Capture the cell that displays the provided text and extract its [x, y] central coordinate. 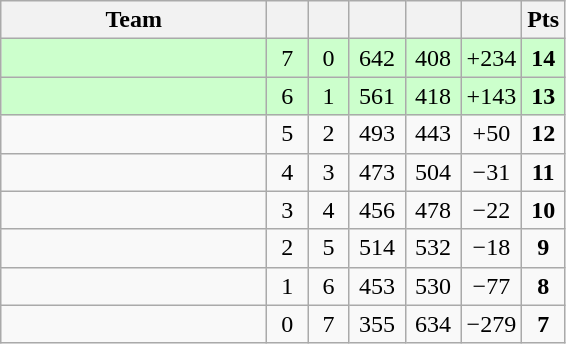
−31 [492, 172]
473 [377, 172]
493 [377, 134]
13 [544, 96]
561 [377, 96]
14 [544, 58]
−18 [492, 248]
11 [544, 172]
−279 [492, 324]
+234 [492, 58]
+50 [492, 134]
+143 [492, 96]
9 [544, 248]
443 [433, 134]
355 [377, 324]
634 [433, 324]
478 [433, 210]
530 [433, 286]
Pts [544, 20]
456 [377, 210]
8 [544, 286]
Team [134, 20]
514 [377, 248]
−77 [492, 286]
−22 [492, 210]
408 [433, 58]
10 [544, 210]
504 [433, 172]
12 [544, 134]
642 [377, 58]
453 [377, 286]
532 [433, 248]
418 [433, 96]
